Pinpoint the cell where the given text exists, returning its (x, y) midpoint coordinate. 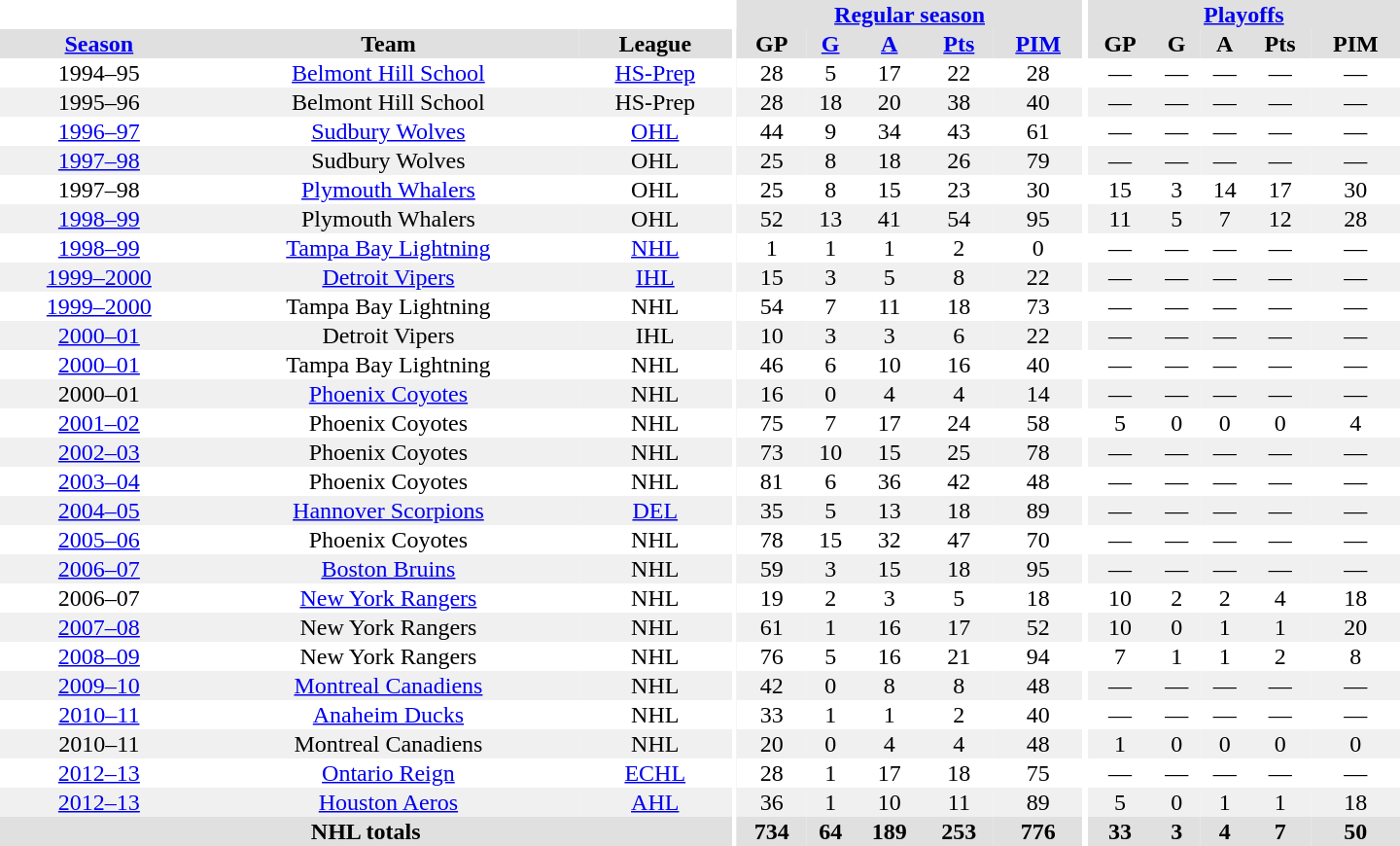
35 (772, 511)
Anaheim Ducks (389, 715)
32 (890, 540)
2009–10 (99, 686)
2005–06 (99, 540)
12 (1280, 219)
41 (890, 219)
24 (960, 423)
Season (99, 44)
Hannover Scorpions (389, 511)
2007–08 (99, 627)
50 (1355, 831)
AHL (655, 802)
9 (830, 131)
Houston Aeros (389, 802)
2002–03 (99, 452)
1996–97 (99, 131)
2008–09 (99, 656)
44 (772, 131)
34 (890, 131)
46 (772, 365)
Boston Bruins (389, 569)
776 (1038, 831)
Team (389, 44)
47 (960, 540)
2003–04 (99, 481)
58 (1038, 423)
21 (960, 656)
1995–96 (99, 102)
Regular season (910, 15)
19 (772, 598)
1994–95 (99, 73)
734 (772, 831)
94 (1038, 656)
59 (772, 569)
23 (960, 190)
38 (960, 102)
2004–05 (99, 511)
League (655, 44)
ECHL (655, 773)
NHL totals (366, 831)
79 (1038, 160)
189 (890, 831)
253 (960, 831)
2001–02 (99, 423)
76 (772, 656)
70 (1038, 540)
Playoffs (1244, 15)
64 (830, 831)
Ontario Reign (389, 773)
81 (772, 481)
DEL (655, 511)
26 (960, 160)
43 (960, 131)
